Locate the cell with the specified text and output its [x, y] center coordinate. 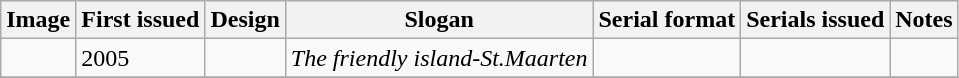
Serial format [667, 20]
The friendly island-St.Maarten [439, 58]
Slogan [439, 20]
Serials issued [816, 20]
Design [245, 20]
First issued [140, 20]
2005 [140, 58]
Notes [924, 20]
Image [38, 20]
